Return the [X, Y] coordinate for the center point of the cell that contains the specified text.  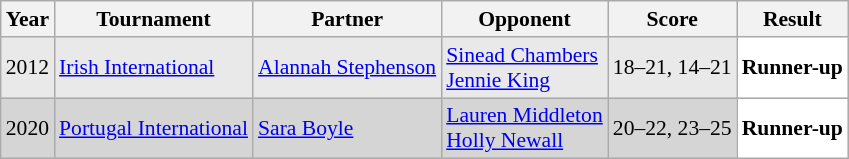
Sara Boyle [347, 128]
Partner [347, 19]
Irish International [154, 68]
Tournament [154, 19]
Year [28, 19]
Lauren Middleton Holly Newall [524, 128]
Sinead Chambers Jennie King [524, 68]
Portugal International [154, 128]
20–22, 23–25 [672, 128]
2012 [28, 68]
18–21, 14–21 [672, 68]
Score [672, 19]
Opponent [524, 19]
Alannah Stephenson [347, 68]
2020 [28, 128]
Result [792, 19]
